Return (X, Y) of the center of cell containing provided text 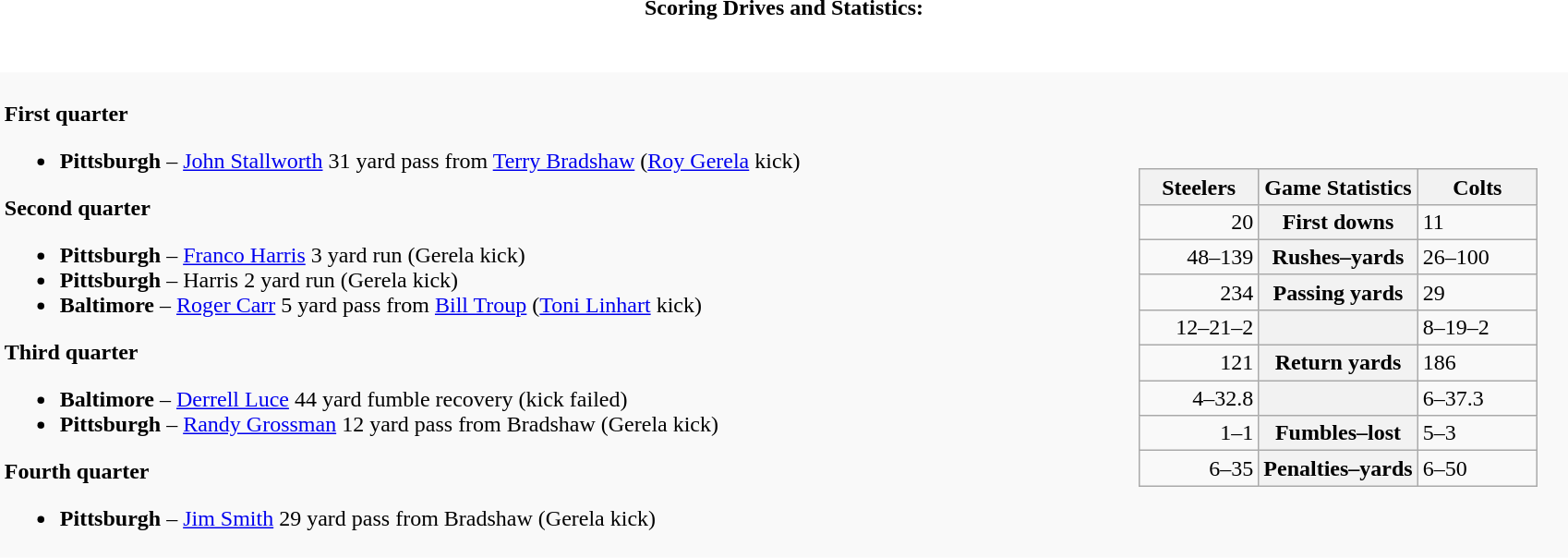
Penalties–yards (1338, 468)
4–32.8 (1199, 398)
121 (1199, 363)
29 (1478, 292)
5–3 (1478, 433)
Steelers (1199, 187)
Passing yards (1338, 292)
First downs (1338, 222)
186 (1478, 363)
8–19–2 (1478, 327)
11 (1478, 222)
Game Statistics (1338, 187)
6–35 (1199, 468)
12–21–2 (1199, 327)
Return yards (1338, 363)
20 (1199, 222)
6–37.3 (1478, 398)
Colts (1478, 187)
1–1 (1199, 433)
Fumbles–lost (1338, 433)
234 (1199, 292)
Rushes–yards (1338, 257)
6–50 (1478, 468)
26–100 (1478, 257)
48–139 (1199, 257)
